Determine the [X, Y] coordinate at the center of the cell enclosing the given text.  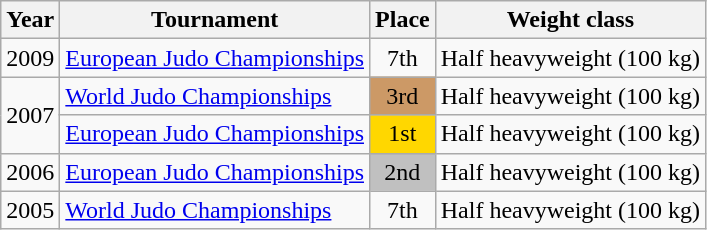
3rd [403, 96]
Year [30, 20]
Weight class [570, 20]
2009 [30, 58]
2007 [30, 115]
2006 [30, 172]
Tournament [215, 20]
1st [403, 134]
2005 [30, 210]
Place [403, 20]
2nd [403, 172]
